Output the [X, Y] coordinate of the center of the cell containing the given text.  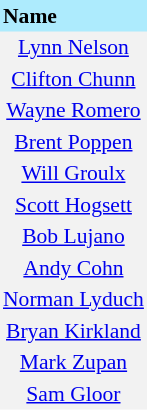
Scott Hogsett [74, 205]
Norman Lyduch [74, 300]
Will Groulx [74, 174]
Andy Cohn [74, 268]
Bryan Kirkland [74, 331]
Clifton Chunn [74, 79]
Mark Zupan [74, 362]
Sam Gloor [74, 394]
Lynn Nelson [74, 48]
Bob Lujano [74, 236]
Name [74, 16]
Brent Poppen [74, 142]
Wayne Romero [74, 110]
